Extract the (X, Y) coordinate from the center of the cell holding the provided text.  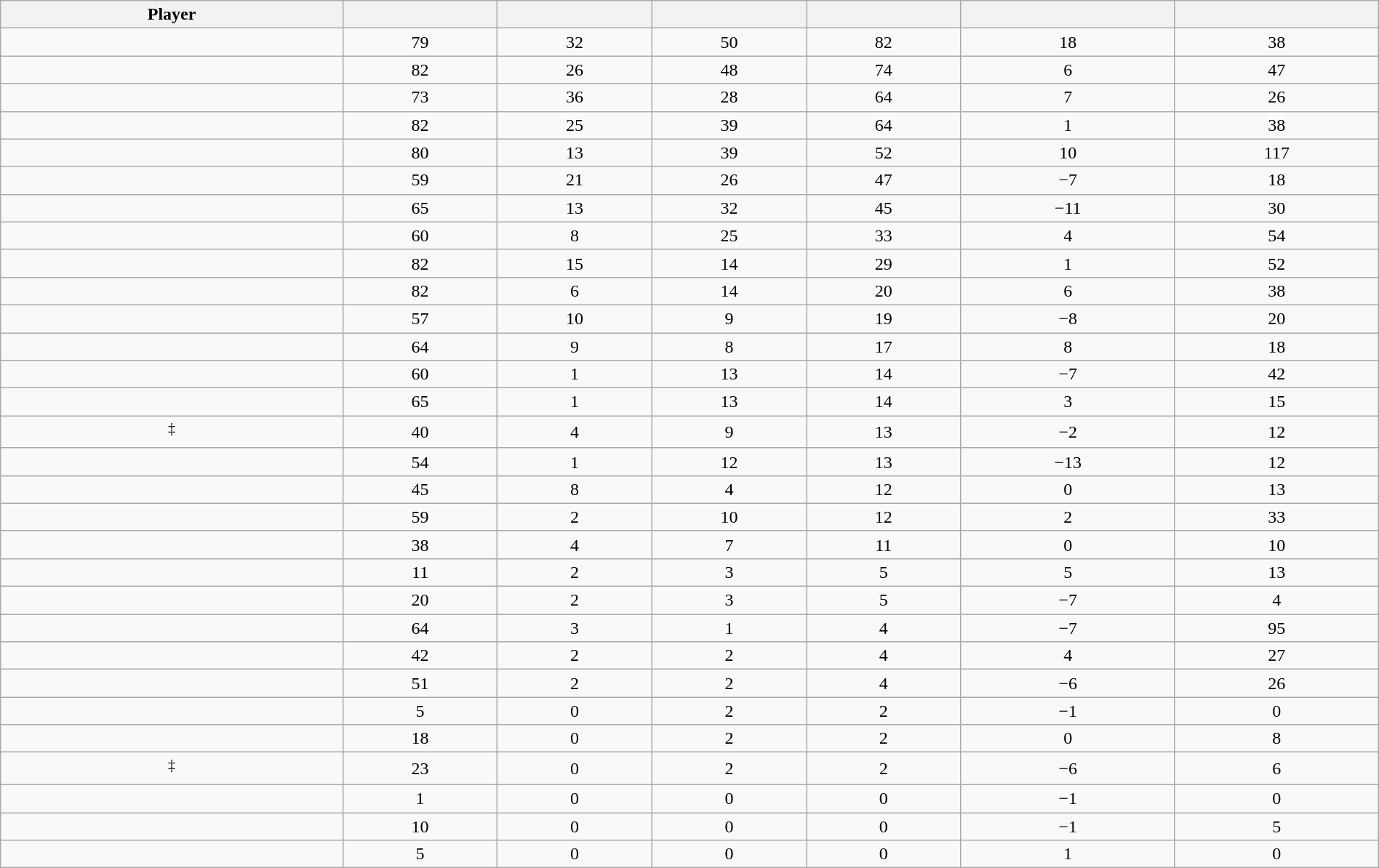
95 (1276, 628)
117 (1276, 153)
−13 (1068, 462)
51 (420, 683)
50 (729, 42)
28 (729, 97)
79 (420, 42)
Player (172, 15)
17 (884, 347)
−8 (1068, 318)
29 (884, 263)
36 (575, 97)
27 (1276, 656)
80 (420, 153)
40 (420, 432)
30 (1276, 208)
57 (420, 318)
74 (884, 70)
73 (420, 97)
19 (884, 318)
23 (420, 769)
−2 (1068, 432)
21 (575, 180)
48 (729, 70)
−11 (1068, 208)
